Find where the given text appears and provide that cell's center as (X, Y) coordinate. 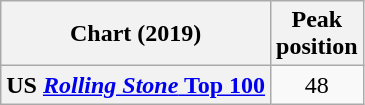
48 (317, 85)
Chart (2019) (136, 34)
US Rolling Stone Top 100 (136, 85)
Peakposition (317, 34)
